Output the [X, Y] coordinate of the center of the cell containing the given text.  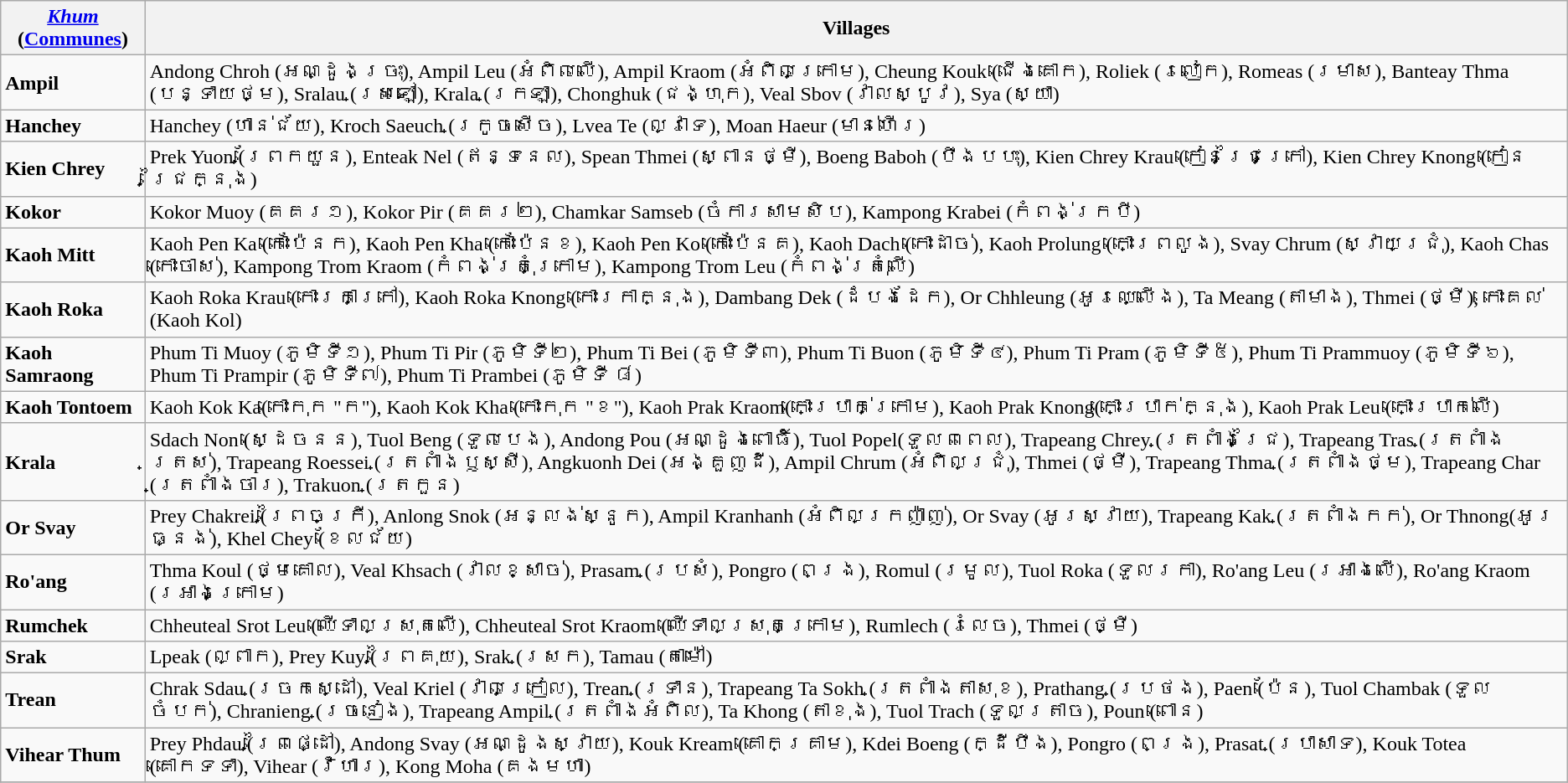
Kien Chrey [73, 169]
Hanchey [73, 126]
Chheuteal Srot Leu (ឈើទាលស្រុតលើ), Chheuteal Srot Kraom (ឈើទាលស្រុតក្រោម), Rumlech (រំលេច), Thmei (ថ្មី) [856, 626]
Krala [73, 461]
Kaoh Kok Ka(កោះកុក "ក"), Kaoh Kok Kha (កោះកុក "ខ"), Kaoh Prak Kraom(កោះប្រាក់ក្រោម), Kaoh Prak Knong(កោះប្រាក់ក្នុង), Kaoh Prak Leu (កោះប្រាក់លើ) [856, 407]
Lpeak (ល្ពាក), Prey Kuy (ព្រៃគុយ), Srak (ស្រក), Tamau (តាម៉ៅ) [856, 657]
Ro'ang [73, 581]
Ampil [73, 82]
Hanchey (ហាន់ជ័យ), Kroch Saeuch (ក្រូចសើច), Lvea Te (ល្វាទេ), Moan Haeur (មាន់ហើរ) [856, 126]
Villages [856, 28]
Srak [73, 657]
Kokor Muoy (គគរ១), Kokor Pir (គគរ២), Chamkar Samseb (ចំការសាមសិប), Kampong Krabei (កំពង់ក្របី) [856, 212]
Khum (Communes) [73, 28]
Kaoh Tontoem [73, 407]
Rumchek [73, 626]
Kaoh Roka [73, 310]
Vihear Thum [73, 755]
Kaoh Samraong [73, 363]
Kaoh Mitt [73, 255]
Kokor [73, 212]
Or Svay [73, 528]
Trean [73, 700]
